Pinpoint the cell where the given text exists, returning its (X, Y) midpoint coordinate. 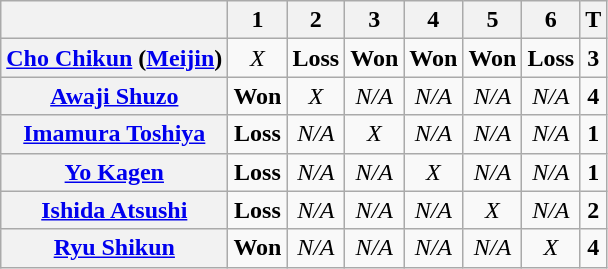
5 (492, 20)
Cho Chikun (Meijin) (114, 58)
Ishida Atsushi (114, 210)
Ryu Shikun (114, 248)
Imamura Toshiya (114, 134)
6 (551, 20)
T (594, 20)
Awaji Shuzo (114, 96)
Yo Kagen (114, 172)
